Find where the given text appears and provide that cell's center as [x, y] coordinate. 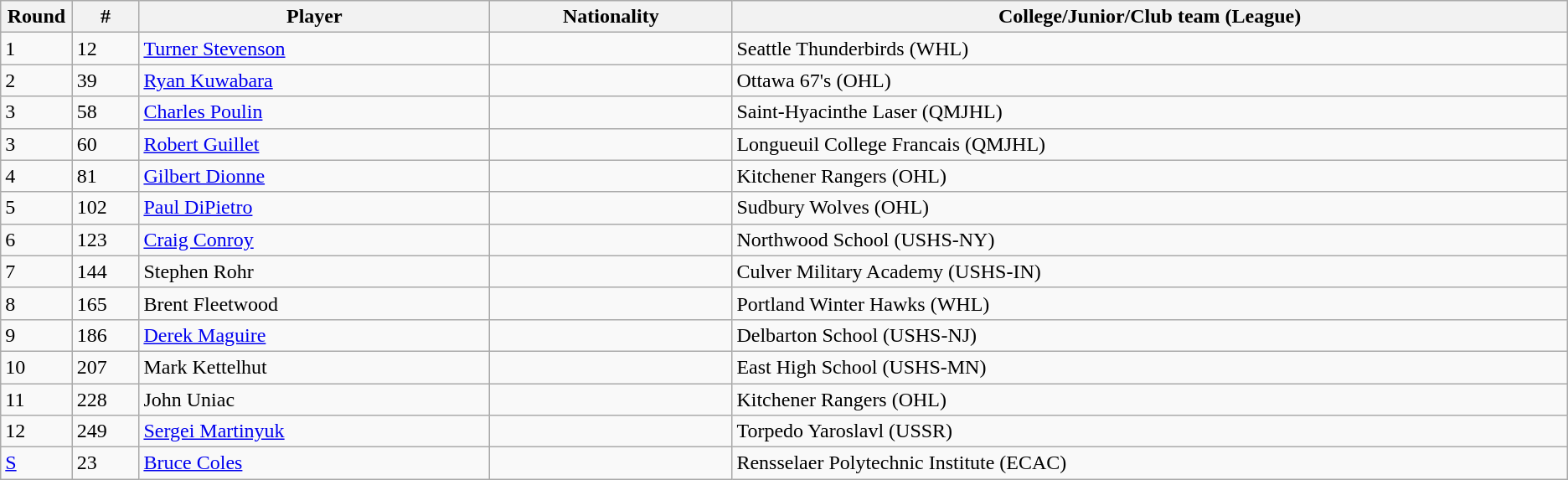
8 [37, 303]
Paul DiPietro [315, 208]
John Uniac [315, 400]
Bruce Coles [315, 463]
Charles Poulin [315, 112]
7 [37, 271]
102 [106, 208]
5 [37, 208]
Sudbury Wolves (OHL) [1149, 208]
23 [106, 463]
4 [37, 176]
165 [106, 303]
College/Junior/Club team (League) [1149, 17]
# [106, 17]
81 [106, 176]
Culver Military Academy (USHS-IN) [1149, 271]
249 [106, 431]
Delbarton School (USHS-NJ) [1149, 335]
10 [37, 367]
60 [106, 144]
Player [315, 17]
Sergei Martinyuk [315, 431]
Saint-Hyacinthe Laser (QMJHL) [1149, 112]
Brent Fleetwood [315, 303]
Torpedo Yaroslavl (USSR) [1149, 431]
144 [106, 271]
186 [106, 335]
Rensselaer Polytechnic Institute (ECAC) [1149, 463]
Ryan Kuwabara [315, 80]
1 [37, 49]
Stephen Rohr [315, 271]
11 [37, 400]
Derek Maguire [315, 335]
207 [106, 367]
Longueuil College Francais (QMJHL) [1149, 144]
58 [106, 112]
Mark Kettelhut [315, 367]
123 [106, 240]
Portland Winter Hawks (WHL) [1149, 303]
Nationality [611, 17]
Turner Stevenson [315, 49]
Northwood School (USHS-NY) [1149, 240]
Craig Conroy [315, 240]
6 [37, 240]
East High School (USHS-MN) [1149, 367]
2 [37, 80]
Seattle Thunderbirds (WHL) [1149, 49]
Gilbert Dionne [315, 176]
Ottawa 67's (OHL) [1149, 80]
9 [37, 335]
Round [37, 17]
S [37, 463]
39 [106, 80]
Robert Guillet [315, 144]
228 [106, 400]
